Capture the cell that displays the provided text and extract its [X, Y] central coordinate. 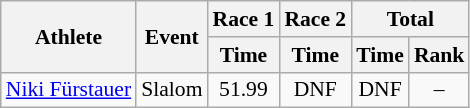
Event [172, 36]
Race 1 [243, 19]
Slalom [172, 90]
– [440, 90]
Niki Fürstauer [68, 90]
51.99 [243, 90]
Rank [440, 55]
Athlete [68, 36]
Race 2 [315, 19]
Total [410, 19]
